Output the (X, Y) coordinate of the center of the cell containing the given text.  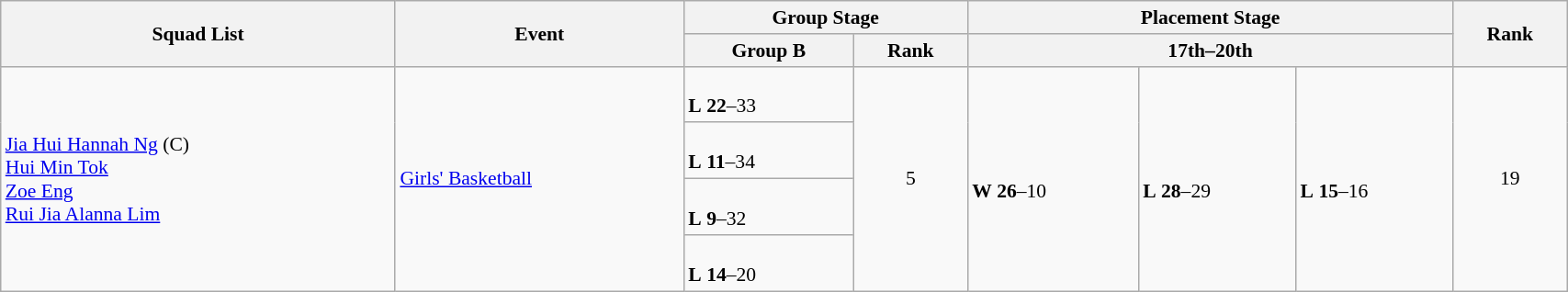
Placement Stage (1211, 17)
L 11–34 (768, 151)
L 14–20 (768, 263)
Squad List (198, 33)
L 28–29 (1216, 178)
L 9–32 (768, 208)
Event (539, 33)
L 22–33 (768, 94)
17th–20th (1211, 51)
Girls' Basketball (539, 178)
W 26–10 (1053, 178)
Jia Hui Hannah Ng (C)Hui Min TokZoe EngRui Jia Alanna Lim (198, 178)
5 (911, 178)
L 15–16 (1374, 178)
19 (1510, 178)
Group Stage (825, 17)
Group B (768, 51)
